For the text-containing cell, return its midpoint in [X, Y] coordinate format. 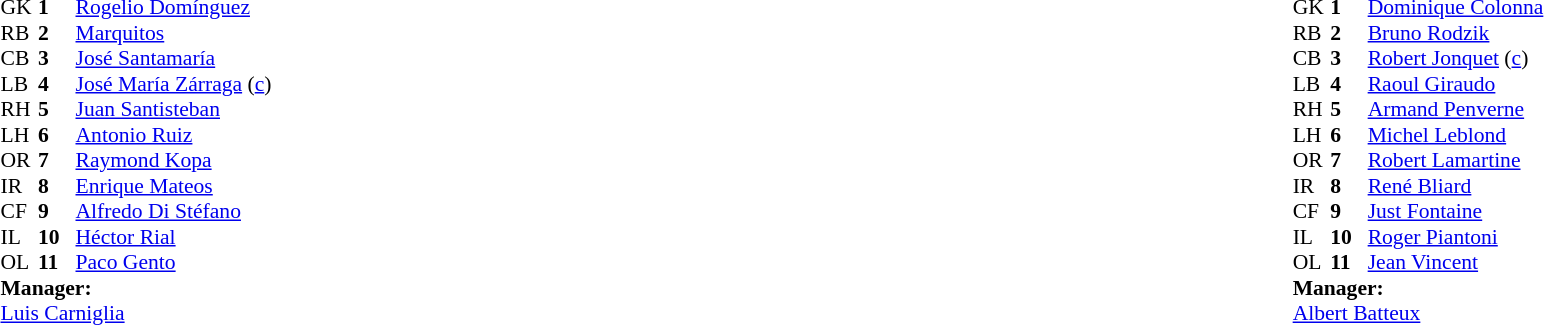
Paco Gento [174, 263]
Antonio Ruiz [174, 135]
Juan Santisteban [174, 109]
Robert Jonquet (c) [1456, 59]
José Santamaría [174, 59]
Roger Piantoni [1456, 237]
Michel Leblond [1456, 135]
Just Fontaine [1456, 211]
Jean Vincent [1456, 263]
Marquitos [174, 33]
Armand Penverne [1456, 109]
José María Zárraga (c) [174, 84]
Raymond Kopa [174, 161]
Alfredo Di Stéfano [174, 211]
Bruno Rodzik [1456, 33]
Robert Lamartine [1456, 161]
Enrique Mateos [174, 186]
Héctor Rial [174, 237]
René Bliard [1456, 186]
Raoul Giraudo [1456, 84]
